Search for the cell housing the specified text and yield its [X, Y] center coordinate. 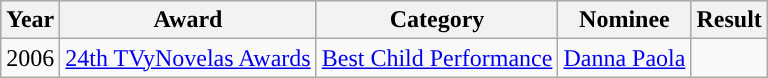
Award [188, 20]
Best Child Performance [437, 58]
Year [30, 20]
24th TVyNovelas Awards [188, 58]
Result [729, 20]
Category [437, 20]
Nominee [624, 20]
2006 [30, 58]
Danna Paola [624, 58]
